Scan for the cell matching the given text and deliver its [x, y] coordinate at center. 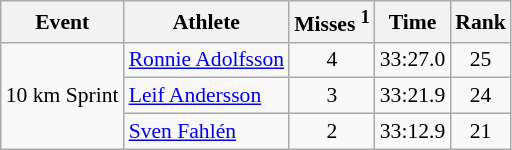
24 [480, 96]
4 [332, 60]
Event [62, 22]
33:12.9 [412, 132]
21 [480, 132]
Sven Fahlén [206, 132]
Leif Andersson [206, 96]
3 [332, 96]
25 [480, 60]
Time [412, 22]
10 km Sprint [62, 96]
Ronnie Adolfsson [206, 60]
Misses 1 [332, 22]
2 [332, 132]
Athlete [206, 22]
33:27.0 [412, 60]
33:21.9 [412, 96]
Rank [480, 22]
